Pinpoint the cell where the given text exists, returning its [X, Y] midpoint coordinate. 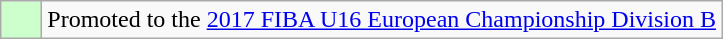
Promoted to the 2017 FIBA U16 European Championship Division B [382, 20]
